Return (x, y) of the center of cell containing provided text 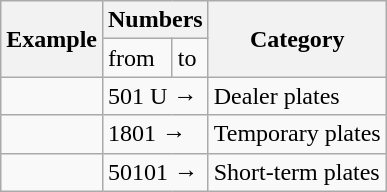
Category (297, 39)
Numbers (155, 20)
50101 → (155, 172)
Example (52, 39)
Dealer plates (297, 96)
501 U → (155, 96)
Short-term plates (297, 172)
Temporary plates (297, 134)
from (137, 58)
1801 → (155, 134)
to (190, 58)
